Locate the cell with the specified text and output its [X, Y] center coordinate. 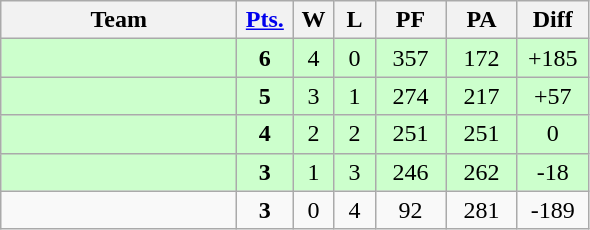
217 [482, 96]
6 [265, 58]
274 [410, 96]
PF [410, 20]
W [314, 20]
281 [482, 210]
Diff [552, 20]
+185 [552, 58]
L [354, 20]
246 [410, 172]
Pts. [265, 20]
-18 [552, 172]
Team [119, 20]
172 [482, 58]
-189 [552, 210]
5 [265, 96]
+57 [552, 96]
262 [482, 172]
PA [482, 20]
357 [410, 58]
92 [410, 210]
